Output the [X, Y] coordinate of the center of the cell containing the given text.  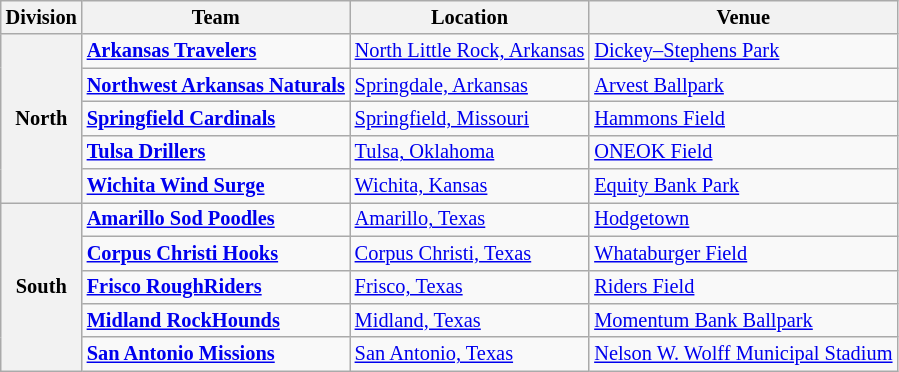
Arvest Ballpark [743, 85]
Venue [743, 17]
Hammons Field [743, 118]
Equity Bank Park [743, 186]
Nelson W. Wolff Municipal Stadium [743, 354]
Whataburger Field [743, 253]
Springdale, Arkansas [470, 85]
Springfield, Missouri [470, 118]
Wichita, Kansas [470, 186]
Amarillo Sod Poodles [216, 219]
Tulsa, Oklahoma [470, 152]
Northwest Arkansas Naturals [216, 85]
Hodgetown [743, 219]
Midland, Texas [470, 320]
Dickey–Stephens Park [743, 51]
Division [42, 17]
Corpus Christi, Texas [470, 253]
Corpus Christi Hooks [216, 253]
Wichita Wind Surge [216, 186]
Tulsa Drillers [216, 152]
Frisco RoughRiders [216, 287]
Arkansas Travelers [216, 51]
Midland RockHounds [216, 320]
Momentum Bank Ballpark [743, 320]
South [42, 286]
Springfield Cardinals [216, 118]
ONEOK Field [743, 152]
San Antonio Missions [216, 354]
San Antonio, Texas [470, 354]
Riders Field [743, 287]
Amarillo, Texas [470, 219]
Team [216, 17]
North Little Rock, Arkansas [470, 51]
Location [470, 17]
North [42, 118]
Frisco, Texas [470, 287]
